Return the [X, Y] coordinate for the center point of the cell that contains the specified text.  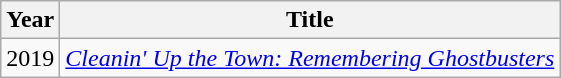
2019 [30, 58]
Cleanin' Up the Town: Remembering Ghostbusters [310, 58]
Title [310, 20]
Year [30, 20]
